Find where the given text appears and provide that cell's center as (X, Y) coordinate. 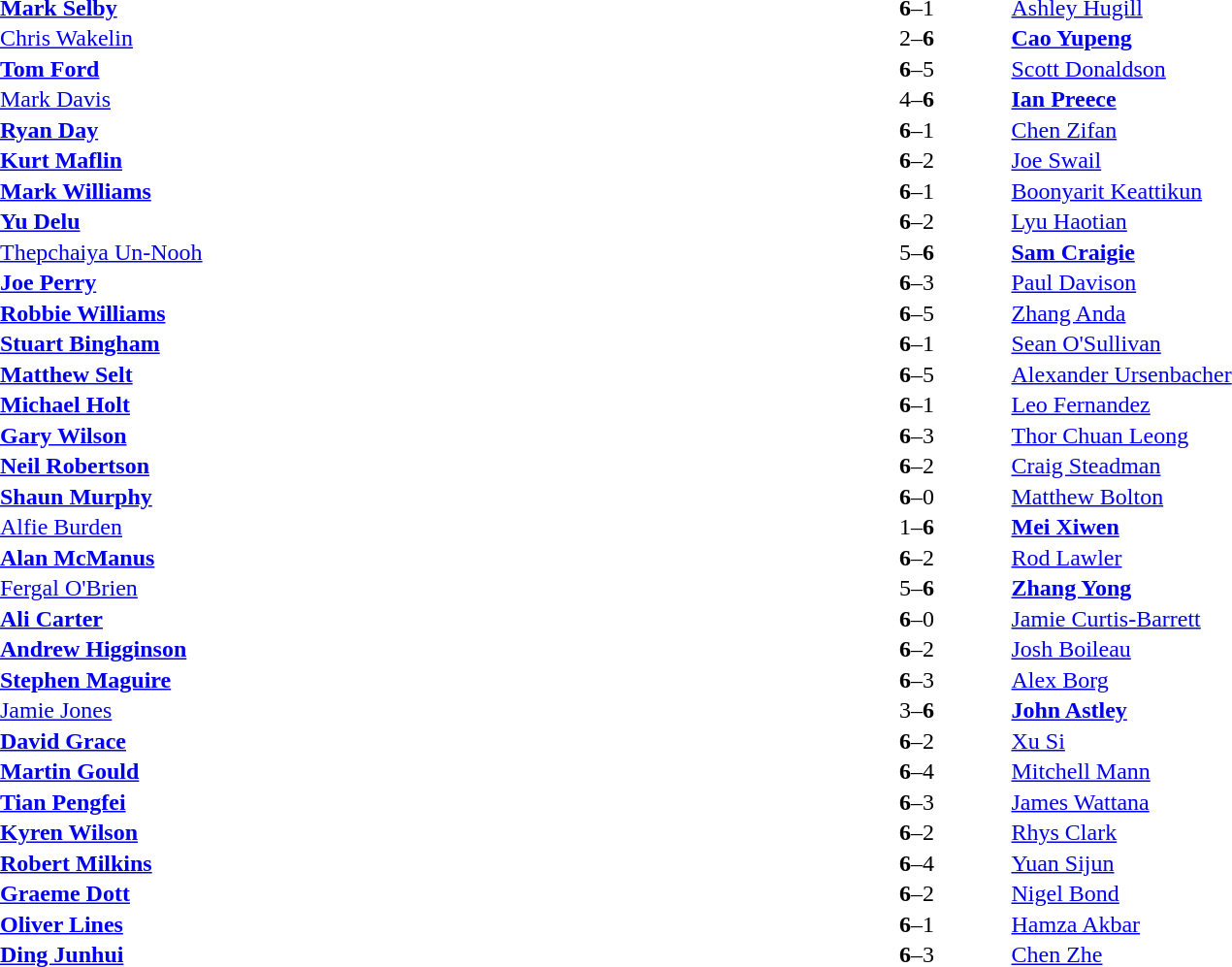
2–6 (916, 38)
1–6 (916, 527)
4–6 (916, 100)
3–6 (916, 711)
